From the cell containing the given text, extract its center point as (x, y) coordinate. 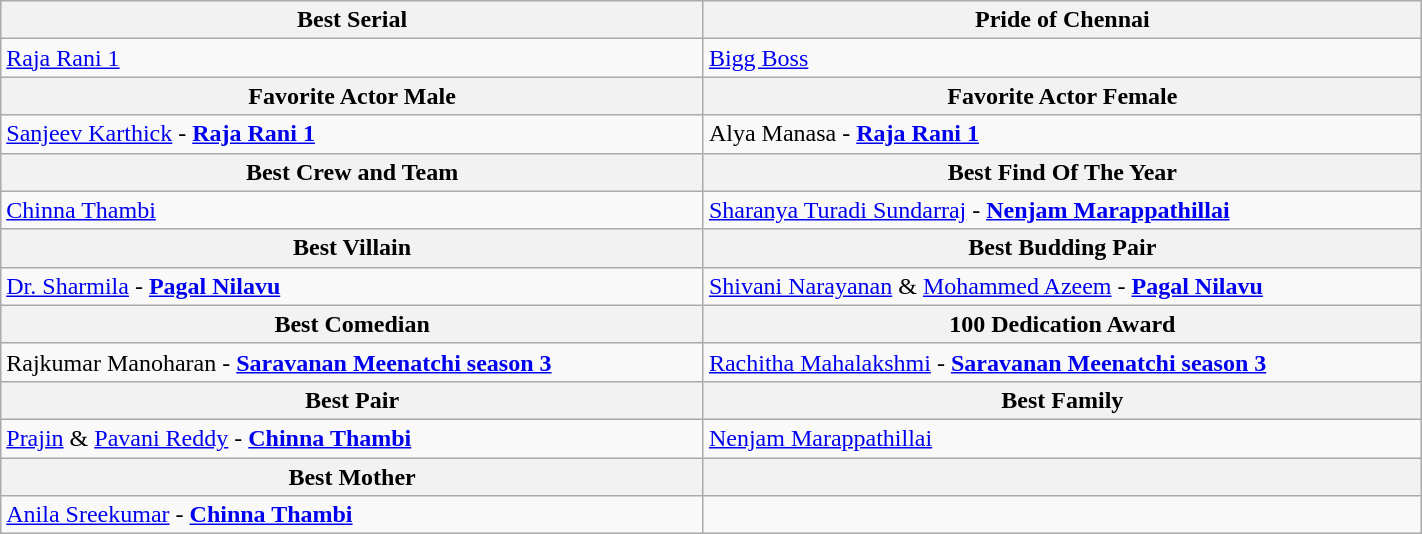
Rajkumar Manoharan - Saravanan Meenatchi season 3 (352, 362)
100 Dedication Award (1062, 324)
Best Pair (352, 400)
Best Mother (352, 477)
Prajin & Pavani Reddy - Chinna Thambi (352, 438)
Pride of Chennai (1062, 20)
Anila Sreekumar - Chinna Thambi (352, 515)
Best Comedian (352, 324)
Best Family (1062, 400)
Favorite Actor Female (1062, 96)
Rachitha Mahalakshmi - Saravanan Meenatchi season 3 (1062, 362)
Alya Manasa - Raja Rani 1 (1062, 134)
Best Find Of The Year (1062, 172)
Best Crew and Team (352, 172)
Favorite Actor Male (352, 96)
Best Budding Pair (1062, 248)
Raja Rani 1 (352, 58)
Dr. Sharmila - Pagal Nilavu (352, 286)
Shivani Narayanan & Mohammed Azeem - Pagal Nilavu (1062, 286)
Chinna Thambi (352, 210)
Sanjeev Karthick - Raja Rani 1 (352, 134)
Best Serial (352, 20)
Best Villain (352, 248)
Sharanya Turadi Sundarraj - Nenjam Marappathillai (1062, 210)
Bigg Boss (1062, 58)
Nenjam Marappathillai (1062, 438)
